Return [x, y] of the center of cell containing provided text 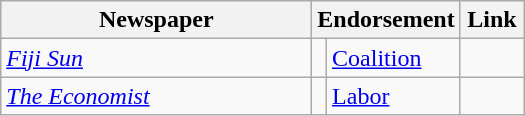
The Economist [156, 96]
Endorsement [386, 20]
Fiji Sun [156, 58]
Link [492, 20]
Labor [394, 96]
Newspaper [156, 20]
Coalition [394, 58]
